Identify which cell holds the provided text, then report its (x, y) central coordinate. 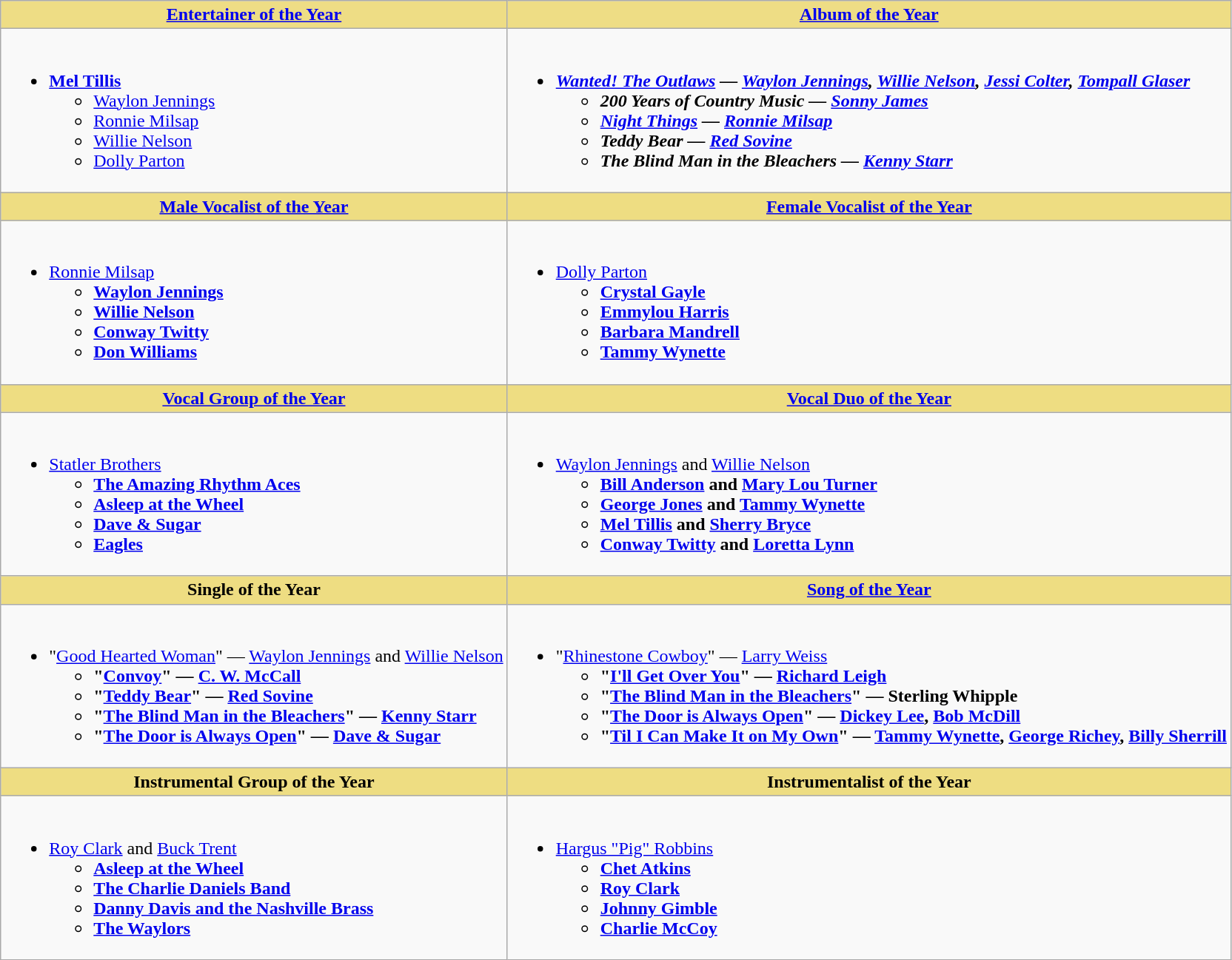
Statler BrothersThe Amazing Rhythm AcesAsleep at the WheelDave & SugarEagles (254, 494)
Song of the Year (869, 590)
Album of the Year (869, 15)
Male Vocalist of the Year (254, 207)
Female Vocalist of the Year (869, 207)
Vocal Duo of the Year (869, 398)
Mel TillisWaylon JenningsRonnie MilsapWillie NelsonDolly Parton (254, 111)
Instrumental Group of the Year (254, 782)
Dolly PartonCrystal GayleEmmylou HarrisBarbara MandrellTammy Wynette (869, 302)
Single of the Year (254, 590)
Hargus "Pig" RobbinsChet AtkinsRoy ClarkJohnny GimbleCharlie McCoy (869, 878)
Ronnie MilsapWaylon JenningsWillie NelsonConway TwittyDon Williams (254, 302)
Entertainer of the Year (254, 15)
Roy Clark and Buck TrentAsleep at the WheelThe Charlie Daniels BandDanny Davis and the Nashville BrassThe Waylors (254, 878)
Instrumentalist of the Year (869, 782)
Vocal Group of the Year (254, 398)
